Provide the (X, Y) coordinate of the cell's center where the given text is located.  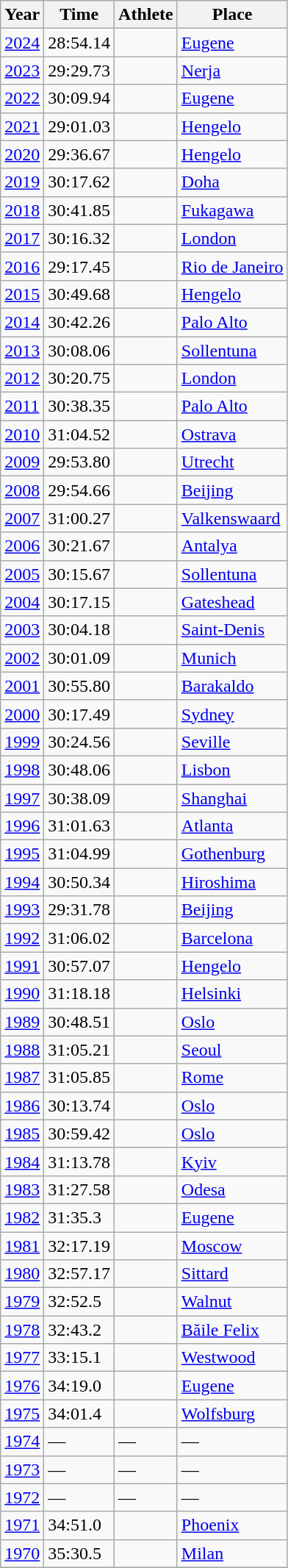
2007 (22, 518)
Sydney (232, 714)
1991 (22, 966)
29:31.78 (79, 910)
32:57.17 (79, 1274)
Munich (232, 658)
Barakaldo (232, 686)
1975 (22, 1414)
2019 (22, 182)
Rome (232, 1078)
31:13.78 (79, 1161)
30:55.80 (79, 686)
2020 (22, 154)
1988 (22, 1050)
2013 (22, 351)
31:27.58 (79, 1189)
35:30.5 (79, 1553)
30:41.85 (79, 210)
33:15.1 (79, 1358)
30:17.15 (79, 602)
1971 (22, 1525)
29:29.73 (79, 71)
Gateshead (232, 602)
30:49.68 (79, 294)
Westwood (232, 1358)
Shanghai (232, 798)
30:08.06 (79, 351)
2018 (22, 210)
32:17.19 (79, 1246)
Kyiv (232, 1161)
30:15.67 (79, 574)
Saint-Denis (232, 630)
30:13.74 (79, 1106)
30:01.09 (79, 658)
Phoenix (232, 1525)
30:17.62 (79, 182)
Helsinki (232, 994)
2001 (22, 686)
1979 (22, 1302)
29:17.45 (79, 266)
1970 (22, 1553)
1994 (22, 882)
1993 (22, 910)
29:36.67 (79, 154)
2012 (22, 379)
2021 (22, 126)
2000 (22, 714)
31:06.02 (79, 938)
Barcelona (232, 938)
1974 (22, 1442)
30:38.35 (79, 407)
30:16.32 (79, 238)
30:09.94 (79, 99)
Lisbon (232, 770)
Nerja (232, 71)
31:35.3 (79, 1217)
34:19.0 (79, 1386)
1977 (22, 1358)
Seoul (232, 1050)
30:59.42 (79, 1134)
1973 (22, 1469)
2017 (22, 238)
1976 (22, 1386)
30:50.34 (79, 882)
2008 (22, 490)
1983 (22, 1189)
2014 (22, 322)
1998 (22, 770)
Wolfsburg (232, 1414)
Valkenswaard (232, 518)
30:17.49 (79, 714)
30:42.26 (79, 322)
2023 (22, 71)
Odesa (232, 1189)
Utrecht (232, 462)
31:00.27 (79, 518)
2016 (22, 266)
2015 (22, 294)
30:48.06 (79, 770)
30:24.56 (79, 742)
2002 (22, 658)
30:21.67 (79, 546)
1982 (22, 1217)
2024 (22, 43)
1985 (22, 1134)
Fukagawa (232, 210)
2006 (22, 546)
Year (22, 15)
Băile Felix (232, 1330)
2009 (22, 462)
1992 (22, 938)
2011 (22, 407)
1987 (22, 1078)
1980 (22, 1274)
Walnut (232, 1302)
Seville (232, 742)
Athlete (146, 15)
34:51.0 (79, 1525)
Ostrava (232, 434)
30:57.07 (79, 966)
1995 (22, 854)
34:01.4 (79, 1414)
1972 (22, 1497)
Milan (232, 1553)
1996 (22, 826)
1984 (22, 1161)
30:20.75 (79, 379)
31:01.63 (79, 826)
30:38.09 (79, 798)
2022 (22, 99)
31:05.21 (79, 1050)
28:54.14 (79, 43)
29:53.80 (79, 462)
29:54.66 (79, 490)
30:48.51 (79, 1022)
Rio de Janeiro (232, 266)
31:04.99 (79, 854)
2003 (22, 630)
Place (232, 15)
1990 (22, 994)
1986 (22, 1106)
30:04.18 (79, 630)
Sittard (232, 1274)
31:04.52 (79, 434)
29:01.03 (79, 126)
1989 (22, 1022)
1997 (22, 798)
Antalya (232, 546)
32:52.5 (79, 1302)
Hiroshima (232, 882)
1999 (22, 742)
1978 (22, 1330)
31:05.85 (79, 1078)
Gothenburg (232, 854)
Atlanta (232, 826)
31:18.18 (79, 994)
2010 (22, 434)
Moscow (232, 1246)
Doha (232, 182)
2004 (22, 602)
32:43.2 (79, 1330)
2005 (22, 574)
Time (79, 15)
1981 (22, 1246)
